Provide the (x, y) coordinate of the cell's center where the given text is located.  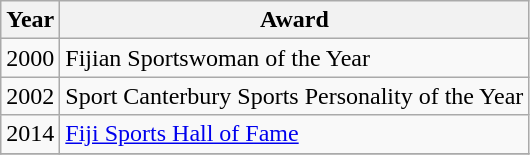
Fijian Sportswoman of the Year (294, 58)
Fiji Sports Hall of Fame (294, 134)
2014 (30, 134)
2002 (30, 96)
Award (294, 20)
Year (30, 20)
Sport Canterbury Sports Personality of the Year (294, 96)
2000 (30, 58)
